For the text-containing cell, return its midpoint in [x, y] coordinate format. 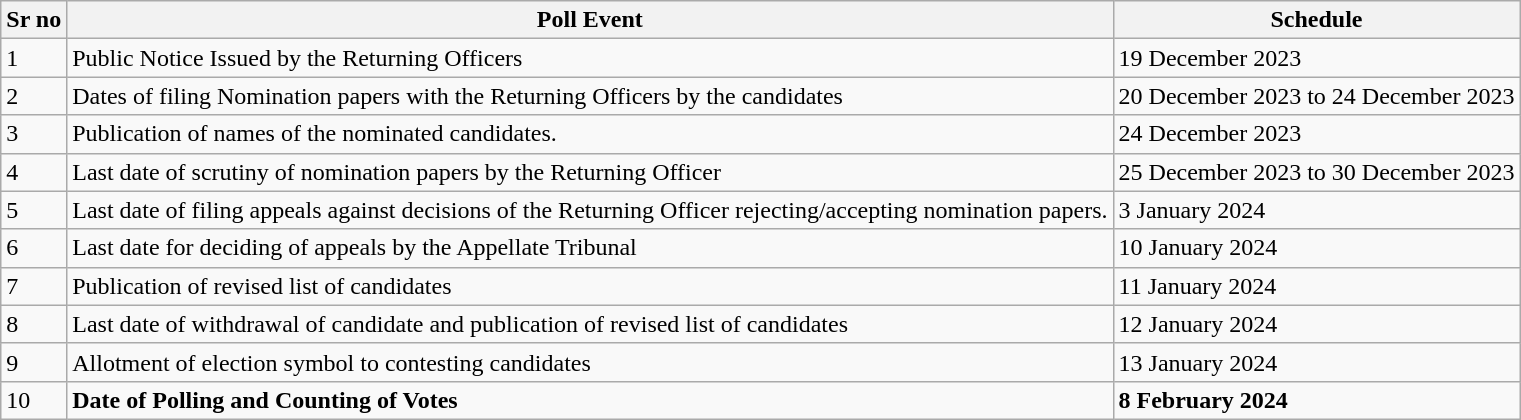
3 January 2024 [1316, 210]
20 December 2023 to 24 December 2023 [1316, 96]
Last date for deciding of appeals by the Appellate Tribunal [590, 248]
10 January 2024 [1316, 248]
Public Notice Issued by the Returning Officers [590, 58]
Last date of scrutiny of nomination papers by the Returning Officer [590, 172]
7 [34, 286]
2 [34, 96]
3 [34, 134]
Date of Polling and Counting of Votes [590, 400]
19 December 2023 [1316, 58]
8 February 2024 [1316, 400]
24 December 2023 [1316, 134]
Publication of names of the nominated candidates. [590, 134]
25 December 2023 to 30 December 2023 [1316, 172]
5 [34, 210]
8 [34, 324]
4 [34, 172]
Publication of revised list of candidates [590, 286]
Sr no [34, 20]
Last date of withdrawal of candidate and publication of revised list of candidates [590, 324]
9 [34, 362]
11 January 2024 [1316, 286]
13 January 2024 [1316, 362]
Dates of filing Nomination papers with the Returning Officers by the candidates [590, 96]
Allotment of election symbol to contesting candidates [590, 362]
12 January 2024 [1316, 324]
6 [34, 248]
Schedule [1316, 20]
10 [34, 400]
Last date of filing appeals against decisions of the Returning Officer rejecting/accepting nomination papers. [590, 210]
1 [34, 58]
Poll Event [590, 20]
